Return [x, y] of the center of cell containing provided text 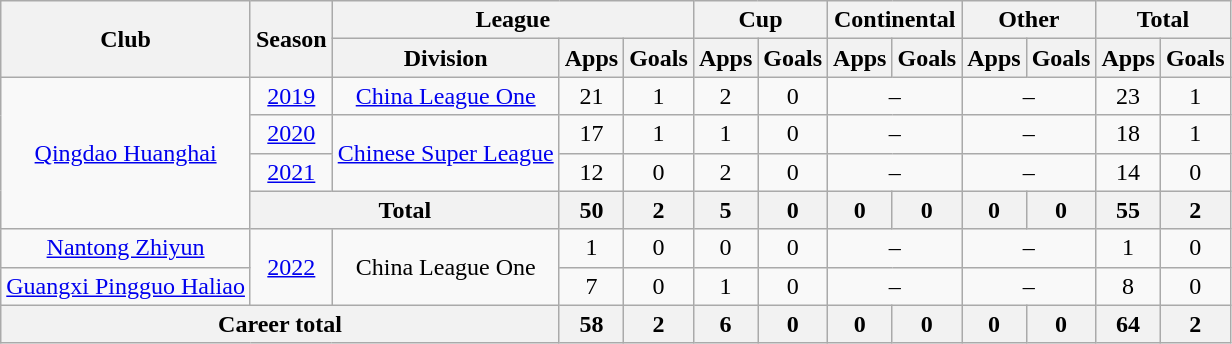
23 [1128, 96]
Career total [280, 324]
Other [1029, 20]
6 [725, 324]
50 [591, 210]
7 [591, 286]
Cup [760, 20]
Club [126, 39]
2021 [291, 172]
League [512, 20]
64 [1128, 324]
2020 [291, 134]
Qingdao Huanghai [126, 153]
2019 [291, 96]
5 [725, 210]
55 [1128, 210]
18 [1128, 134]
2022 [291, 267]
Guangxi Pingguo Haliao [126, 286]
Chinese Super League [446, 153]
58 [591, 324]
21 [591, 96]
Season [291, 39]
14 [1128, 172]
Continental [895, 20]
17 [591, 134]
Division [446, 58]
Nantong Zhiyun [126, 248]
8 [1128, 286]
12 [591, 172]
